Capture the cell that displays the provided text and extract its (x, y) central coordinate. 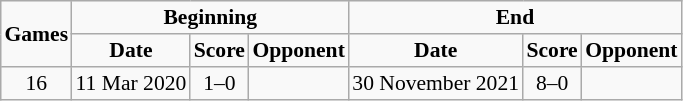
Games (36, 34)
1–0 (220, 84)
11 Mar 2020 (131, 84)
8–0 (552, 84)
Beginning (210, 18)
End (516, 18)
16 (36, 84)
30 November 2021 (436, 84)
